Scan for the cell matching the given text and deliver its [x, y] coordinate at center. 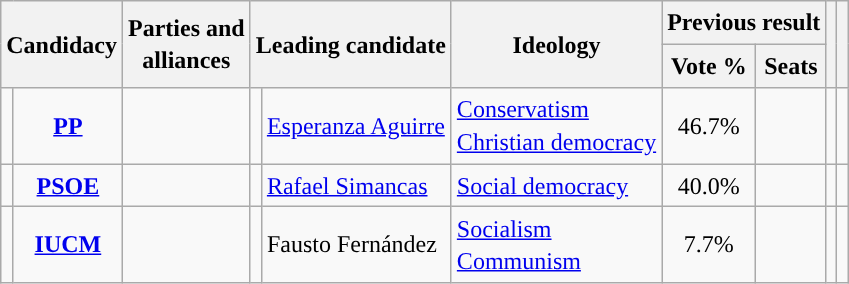
Ideology [556, 44]
Esperanza Aguirre [356, 126]
PP [68, 126]
7.7% [709, 245]
Vote % [709, 66]
Candidacy [62, 44]
SocialismCommunism [556, 245]
Seats [791, 66]
46.7% [709, 126]
PSOE [68, 186]
Social democracy [556, 186]
ConservatismChristian democracy [556, 126]
Fausto Fernández [356, 245]
Leading candidate [350, 44]
Parties andalliances [187, 44]
40.0% [709, 186]
Rafael Simancas [356, 186]
IUCM [68, 245]
Previous result [744, 22]
